For the text-containing cell, return its midpoint in [x, y] coordinate format. 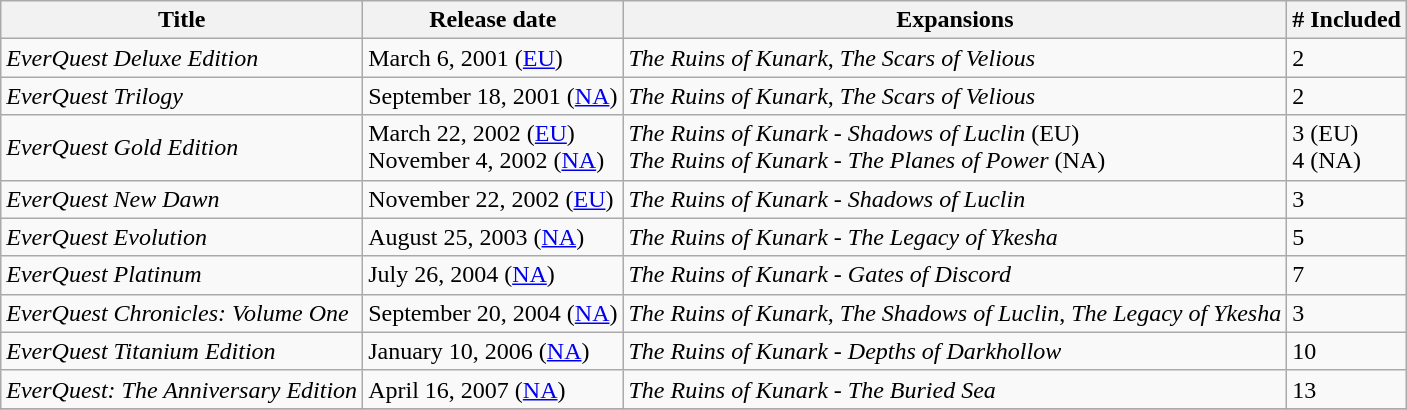
The Ruins of Kunark - The Buried Sea [955, 389]
The Ruins of Kunark - Gates of Discord [955, 275]
August 25, 2003 (NA) [493, 237]
13 [1347, 389]
The Ruins of Kunark - Shadows of Luclin [955, 199]
April 16, 2007 (NA) [493, 389]
July 26, 2004 (NA) [493, 275]
EverQuest New Dawn [182, 199]
EverQuest Titanium Edition [182, 351]
September 18, 2001 (NA) [493, 96]
September 20, 2004 (NA) [493, 313]
Title [182, 20]
March 6, 2001 (EU) [493, 58]
The Ruins of Kunark - Shadows of Luclin (EU)The Ruins of Kunark - The Planes of Power (NA) [955, 148]
Release date [493, 20]
EverQuest Platinum [182, 275]
EverQuest: The Anniversary Edition [182, 389]
EverQuest Chronicles: Volume One [182, 313]
10 [1347, 351]
EverQuest Gold Edition [182, 148]
The Ruins of Kunark, The Shadows of Luclin, The Legacy of Ykesha [955, 313]
EverQuest Evolution [182, 237]
# Included [1347, 20]
3 (EU)4 (NA) [1347, 148]
Expansions [955, 20]
The Ruins of Kunark - The Legacy of Ykesha [955, 237]
7 [1347, 275]
November 22, 2002 (EU) [493, 199]
The Ruins of Kunark - Depths of Darkhollow [955, 351]
March 22, 2002 (EU) November 4, 2002 (NA) [493, 148]
EverQuest Deluxe Edition [182, 58]
January 10, 2006 (NA) [493, 351]
5 [1347, 237]
EverQuest Trilogy [182, 96]
